Return the [X, Y] coordinate for the center point of the cell that contains the specified text.  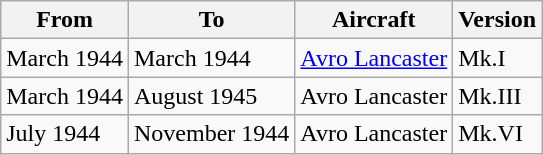
From [65, 20]
July 1944 [65, 134]
Mk.III [498, 96]
Mk.VI [498, 134]
August 1945 [211, 96]
November 1944 [211, 134]
Mk.I [498, 58]
Version [498, 20]
Aircraft [374, 20]
To [211, 20]
